For the text-containing cell, return its midpoint in (x, y) coordinate format. 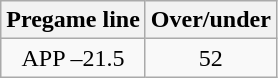
Over/under (210, 20)
Pregame line (74, 20)
52 (210, 58)
APP –21.5 (74, 58)
